Return (X, Y) of the center of cell containing provided text 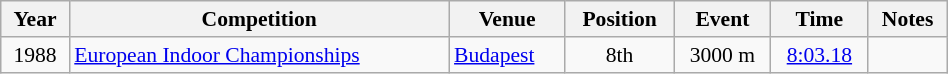
Venue (507, 19)
Notes (908, 19)
Position (620, 19)
8th (620, 55)
Budapest (507, 55)
3000 m (722, 55)
Competition (259, 19)
8:03.18 (820, 55)
1988 (35, 55)
European Indoor Championships (259, 55)
Year (35, 19)
Event (722, 19)
Time (820, 19)
